Detect which cell encompasses the target text, then output its [X, Y] center coordinate. 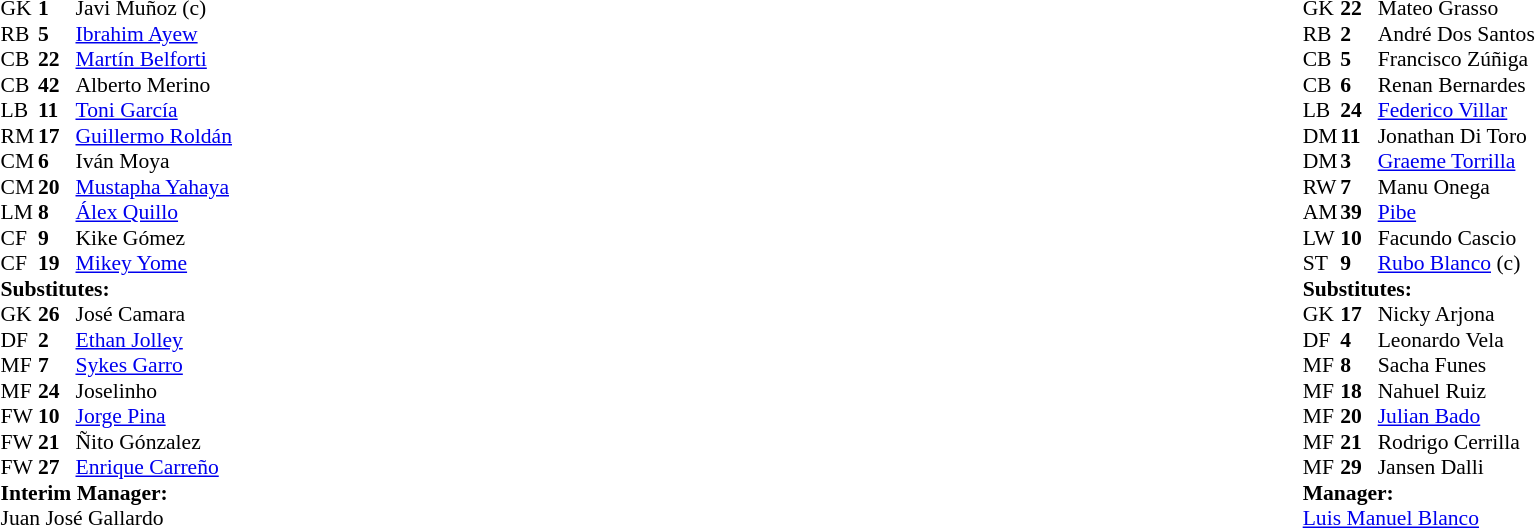
RM [19, 136]
Alberto Merino [154, 85]
Federico Villar [1456, 111]
19 [57, 263]
Manager: [1419, 493]
Interim Manager: [116, 493]
Nahuel Ruiz [1456, 391]
Rubo Blanco (c) [1456, 263]
42 [57, 85]
Mustapha Yahaya [154, 187]
Sykes Garro [154, 365]
André Dos Santos [1456, 34]
Manu Onega [1456, 187]
Graeme Torrilla [1456, 161]
Leonardo Vela [1456, 340]
LM [19, 213]
Enrique Carreño [154, 467]
Ñito Gónzalez [154, 442]
AM [1322, 213]
ST [1322, 263]
Facundo Cascio [1456, 238]
26 [57, 315]
RW [1322, 187]
LW [1322, 238]
Ethan Jolley [154, 340]
Toni García [154, 111]
Nicky Arjona [1456, 315]
Álex Quillo [154, 213]
27 [57, 467]
Guillermo Roldán [154, 136]
4 [1359, 340]
Joselinho [154, 391]
29 [1359, 467]
Jorge Pina [154, 417]
39 [1359, 213]
Ibrahim Ayew [154, 34]
18 [1359, 391]
Renan Bernardes [1456, 85]
Julian Bado [1456, 417]
Jansen Dalli [1456, 467]
Francisco Zúñiga [1456, 59]
José Camara [154, 315]
Pibe [1456, 213]
22 [57, 59]
Martín Belforti [154, 59]
Sacha Funes [1456, 365]
Mikey Yome [154, 263]
Kike Gómez [154, 238]
3 [1359, 161]
Rodrigo Cerrilla [1456, 442]
Iván Moya [154, 161]
Jonathan Di Toro [1456, 136]
